Output the (x, y) coordinate of the center of the cell containing the given text.  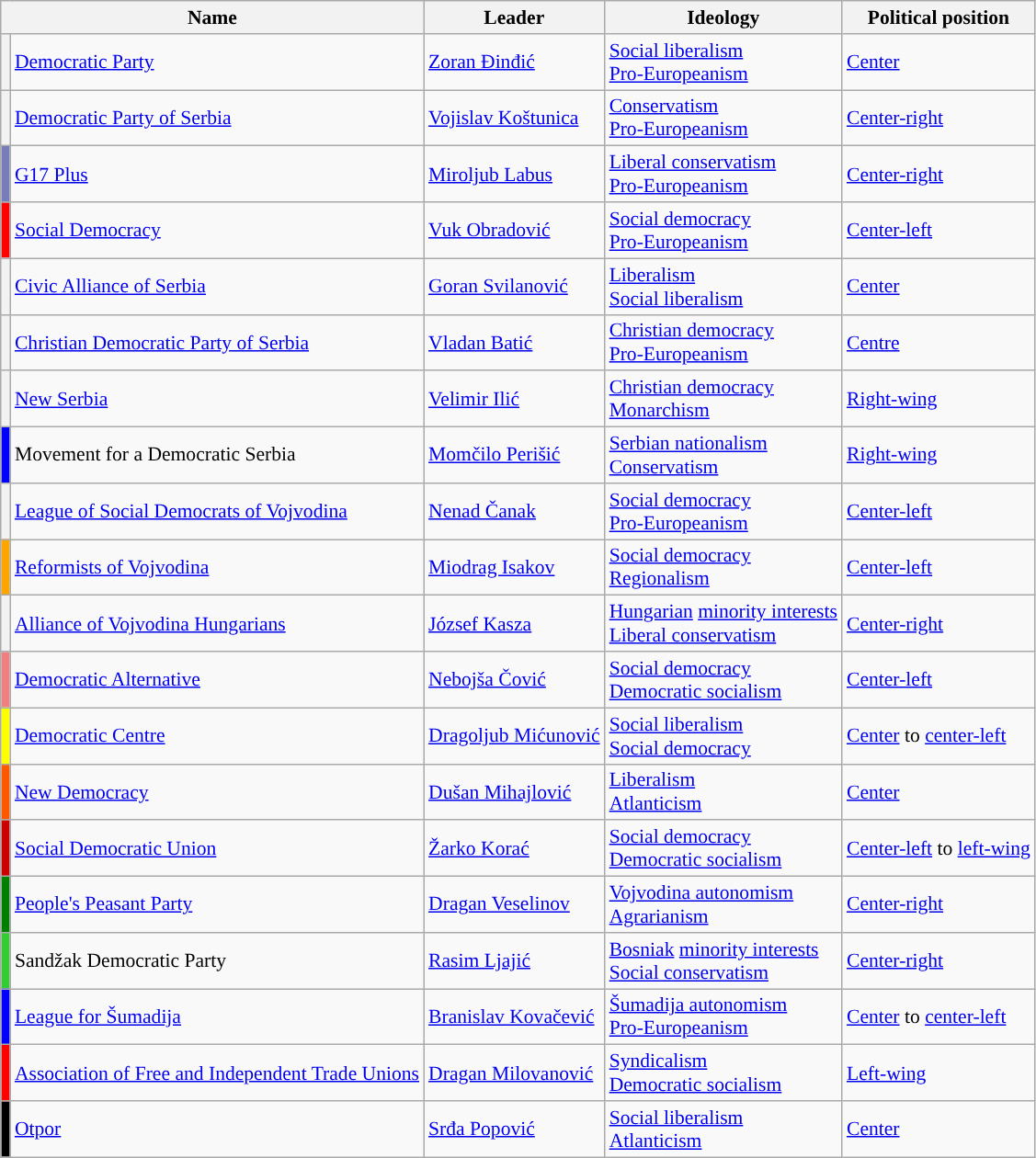
Left-wing (939, 1073)
Miroljub Labus (515, 175)
Social liberalismPro-Europeanism (723, 62)
Serbian nationalismConservatism (723, 456)
Žarko Korać (515, 849)
Social liberalismAtlanticism (723, 1129)
Liberal conservatismPro-Europeanism (723, 175)
József Kasza (515, 623)
Branislav Kovačević (515, 1016)
Šumadija autonomismPro-Europeanism (723, 1016)
Social liberalismSocial democracy (723, 735)
Movement for a Democratic Serbia (217, 456)
Dragan Veselinov (515, 904)
Miodrag Isakov (515, 568)
Democratic Party (217, 62)
Sandžak Democratic Party (217, 961)
Alliance of Vojvodina Hungarians (217, 623)
Christian democracyMonarchism (723, 399)
Name (212, 17)
Bosniak minority interestsSocial conservatism (723, 961)
Vojislav Koštunica (515, 118)
Dragan Milovanović (515, 1073)
Nenad Čanak (515, 511)
Dušan Mihajlović (515, 792)
Rasim Ljajić (515, 961)
People's Peasant Party (217, 904)
Momčilo Perišić (515, 456)
LiberalismAtlanticism (723, 792)
Reformists of Vojvodina (217, 568)
Leader (515, 17)
New Democracy (217, 792)
G17 Plus (217, 175)
Goran Svilanović (515, 287)
Civic Alliance of Serbia (217, 287)
Social Democracy (217, 230)
League of Social Democrats of Vojvodina (217, 511)
SyndicalismDemocratic socialism (723, 1073)
ConservatismPro-Europeanism (723, 118)
Christian Democratic Party of Serbia (217, 342)
Ideology (723, 17)
Vuk Obradović (515, 230)
Dragoljub Mićunović (515, 735)
Hungarian minority interestsLiberal conservatism (723, 623)
Social democracyRegionalism (723, 568)
Centre (939, 342)
Srđa Popović (515, 1129)
Democratic Centre (217, 735)
Nebojša Čović (515, 680)
Vladan Batić (515, 342)
LiberalismSocial liberalism (723, 287)
Democratic Party of Serbia (217, 118)
Democratic Alternative (217, 680)
Center-left to left-wing (939, 849)
Vojvodina autonomismAgrarianism (723, 904)
Otpor (217, 1129)
Political position (939, 17)
New Serbia (217, 399)
Christian democracyPro-Europeanism (723, 342)
Zoran Đinđić (515, 62)
Association of Free and Independent Trade Unions (217, 1073)
Social Democratic Union (217, 849)
Velimir Ilić (515, 399)
League for Šumadija (217, 1016)
